Provide the [x, y] coordinate of the cell's center where the given text is located.  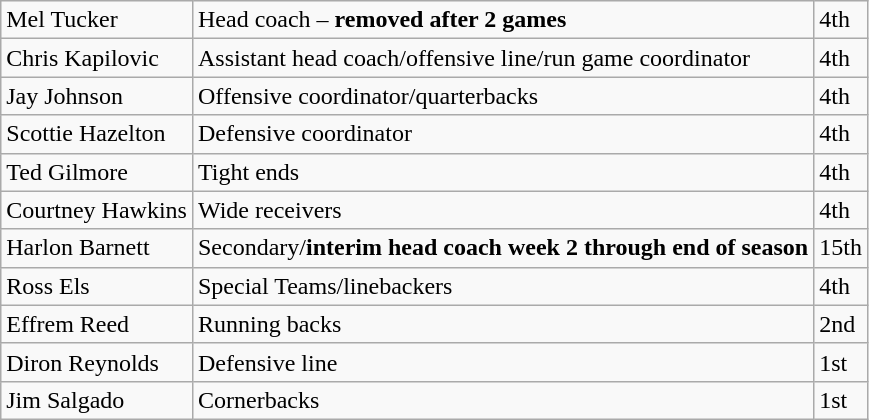
Assistant head coach/offensive line/run game coordinator [502, 58]
Courtney Hawkins [97, 210]
Offensive coordinator/quarterbacks [502, 96]
Jim Salgado [97, 400]
Ross Els [97, 286]
Head coach – removed after 2 games [502, 20]
Mel Tucker [97, 20]
Diron Reynolds [97, 362]
Scottie Hazelton [97, 134]
Wide receivers [502, 210]
Ted Gilmore [97, 172]
Tight ends [502, 172]
2nd [841, 324]
Cornerbacks [502, 400]
Defensive coordinator [502, 134]
Jay Johnson [97, 96]
Defensive line [502, 362]
Harlon Barnett [97, 248]
Effrem Reed [97, 324]
Running backs [502, 324]
Secondary/interim head coach week 2 through end of season [502, 248]
15th [841, 248]
Special Teams/linebackers [502, 286]
Chris Kapilovic [97, 58]
